Provide the (X, Y) coordinate of the cell's center where the given text is located.  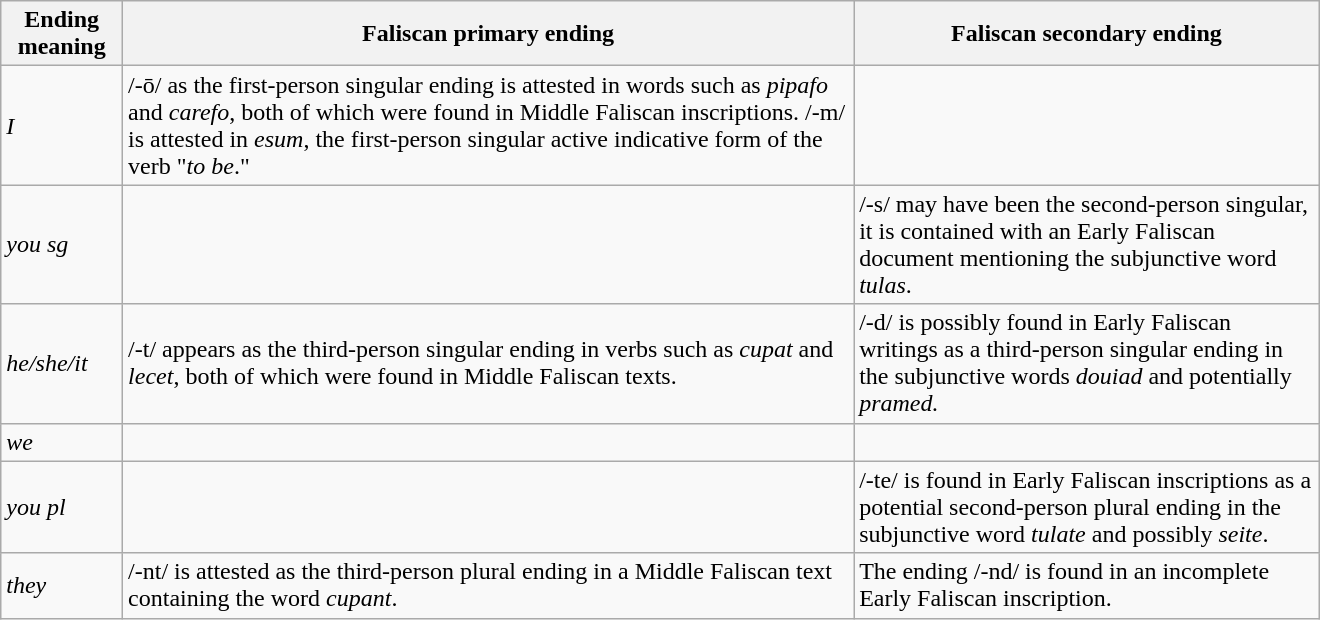
/-nt/ is attested as the third-person plural ending in a Middle Faliscan text containing the word cupant. (488, 586)
they (62, 586)
Faliscan primary ending (488, 34)
Faliscan secondary ending (1087, 34)
/-d/ is possibly found in Early Faliscan writings as a third-person singular ending in the subjunctive words douiad and potentially pramed. (1087, 364)
you sg (62, 244)
you pl (62, 507)
Ending meaning (62, 34)
/-te/ is found in Early Faliscan inscriptions as a potential second-person plural ending in the subjunctive word tulate and possibly seite. (1087, 507)
we (62, 442)
he/she/it (62, 364)
I (62, 126)
/-s/ may have been the second-person singular, it is contained with an Early Faliscan document mentioning the subjunctive word tulas. (1087, 244)
The ending /-nd/ is found in an incomplete Early Faliscan inscription. (1087, 586)
/-t/ appears as the third-person singular ending in verbs such as cupat and lecet, both of which were found in Middle Faliscan texts. (488, 364)
